For the text-containing cell, return its midpoint in [X, Y] coordinate format. 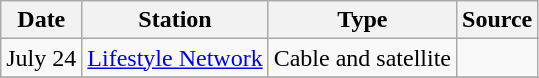
Cable and satellite [362, 58]
Type [362, 20]
Station [175, 20]
Source [498, 20]
Date [42, 20]
Lifestyle Network [175, 58]
July 24 [42, 58]
